Provide the (X, Y) coordinate of the cell's center where the given text is located.  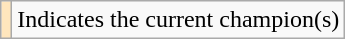
Indicates the current champion(s) (178, 20)
